From the cell containing the given text, extract its center point as [x, y] coordinate. 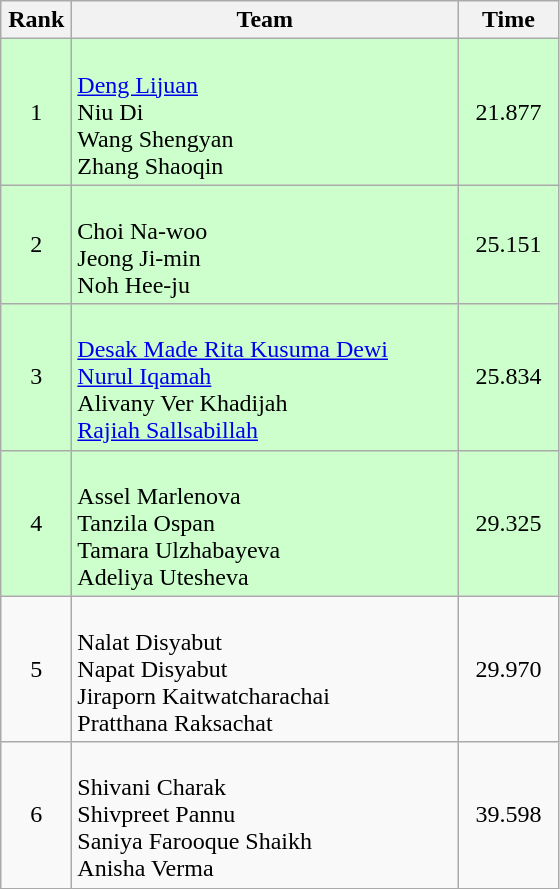
29.325 [508, 523]
21.877 [508, 112]
6 [36, 815]
5 [36, 669]
39.598 [508, 815]
2 [36, 244]
Rank [36, 20]
3 [36, 377]
Team [265, 20]
Nalat DisyabutNapat DisyabutJiraporn KaitwatcharachaiPratthana Raksachat [265, 669]
Choi Na-wooJeong Ji-minNoh Hee-ju [265, 244]
Time [508, 20]
Shivani CharakShivpreet PannuSaniya Farooque ShaikhAnisha Verma [265, 815]
Assel MarlenovaTanzila OspanTamara UlzhabayevaAdeliya Utesheva [265, 523]
25.151 [508, 244]
29.970 [508, 669]
Deng LijuanNiu DiWang ShengyanZhang Shaoqin [265, 112]
4 [36, 523]
1 [36, 112]
25.834 [508, 377]
Desak Made Rita Kusuma DewiNurul IqamahAlivany Ver KhadijahRajiah Sallsabillah [265, 377]
